Extract the [X, Y] coordinate from the center of the cell holding the provided text.  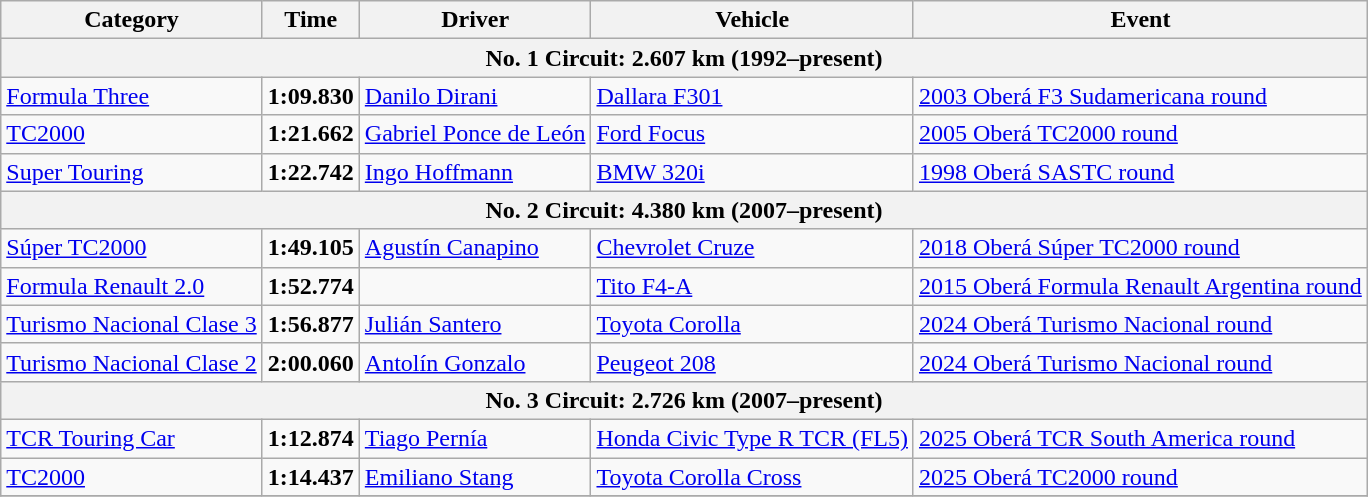
2025 Oberá TC2000 round [1140, 477]
TCR Touring Car [132, 438]
Gabriel Ponce de León [475, 134]
No. 3 Circuit: 2.726 km (2007–present) [684, 400]
Vehicle [752, 20]
1:21.662 [310, 134]
Event [1140, 20]
Emiliano Stang [475, 477]
Formula Renault 2.0 [132, 286]
Ford Focus [752, 134]
Peugeot 208 [752, 362]
1:56.877 [310, 324]
2018 Oberá Súper TC2000 round [1140, 248]
1:12.874 [310, 438]
Time [310, 20]
Driver [475, 20]
Toyota Corolla [752, 324]
Julián Santero [475, 324]
1:52.774 [310, 286]
1998 Oberá SASTC round [1140, 172]
Antolín Gonzalo [475, 362]
Ingo Hoffmann [475, 172]
2005 Oberá TC2000 round [1140, 134]
2003 Oberá F3 Sudamericana round [1140, 96]
No. 2 Circuit: 4.380 km (2007–present) [684, 210]
Danilo Dirani [475, 96]
2025 Oberá TCR South America round [1140, 438]
2:00.060 [310, 362]
BMW 320i [752, 172]
Turismo Nacional Clase 3 [132, 324]
Chevrolet Cruze [752, 248]
1:09.830 [310, 96]
No. 1 Circuit: 2.607 km (1992–present) [684, 58]
Category [132, 20]
Súper TC2000 [132, 248]
Turismo Nacional Clase 2 [132, 362]
Formula Three [132, 96]
Toyota Corolla Cross [752, 477]
1:22.742 [310, 172]
Agustín Canapino [475, 248]
1:49.105 [310, 248]
Tito F4-A [752, 286]
Super Touring [132, 172]
2015 Oberá Formula Renault Argentina round [1140, 286]
Tiago Pernía [475, 438]
Dallara F301 [752, 96]
1:14.437 [310, 477]
Honda Civic Type R TCR (FL5) [752, 438]
